For the text-containing cell, return its midpoint in [x, y] coordinate format. 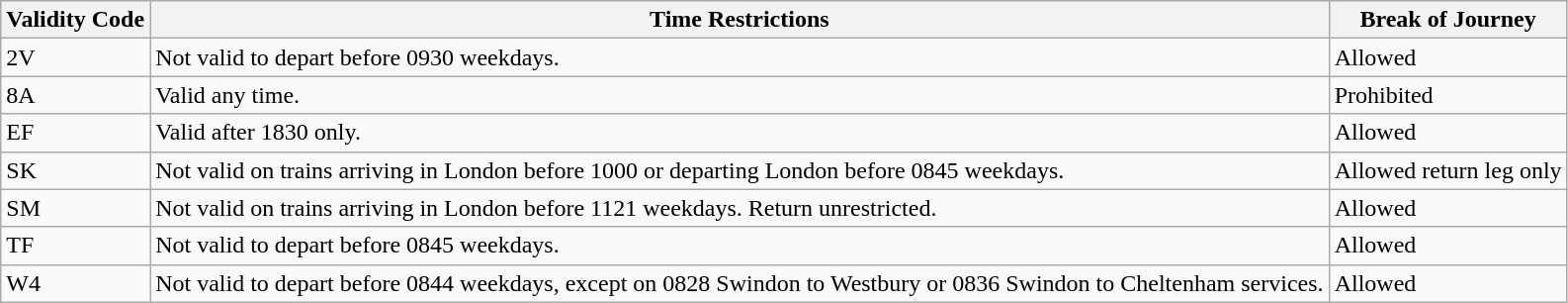
Allowed return leg only [1447, 170]
Validity Code [75, 20]
Not valid on trains arriving in London before 1121 weekdays. Return unrestricted. [740, 208]
8A [75, 95]
Prohibited [1447, 95]
2V [75, 57]
Not valid to depart before 0845 weekdays. [740, 246]
Not valid to depart before 0844 weekdays, except on 0828 Swindon to Westbury or 0836 Swindon to Cheltenham services. [740, 283]
EF [75, 133]
SK [75, 170]
Time Restrictions [740, 20]
Break of Journey [1447, 20]
SM [75, 208]
Not valid to depart before 0930 weekdays. [740, 57]
Not valid on trains arriving in London before 1000 or departing London before 0845 weekdays. [740, 170]
TF [75, 246]
W4 [75, 283]
Valid after 1830 only. [740, 133]
Valid any time. [740, 95]
